Pinpoint the cell where the given text exists, returning its [x, y] midpoint coordinate. 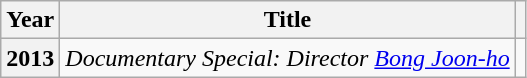
Documentary Special: Director Bong Joon-ho [288, 58]
2013 [30, 58]
Title [288, 20]
Year [30, 20]
